Provide the (x, y) coordinate of the cell's center where the given text is located.  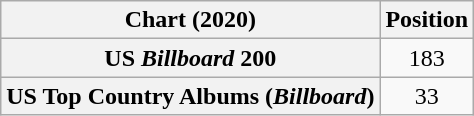
US Top Country Albums (Billboard) (190, 96)
Position (427, 20)
183 (427, 58)
Chart (2020) (190, 20)
33 (427, 96)
US Billboard 200 (190, 58)
